For the text-containing cell, return its midpoint in (x, y) coordinate format. 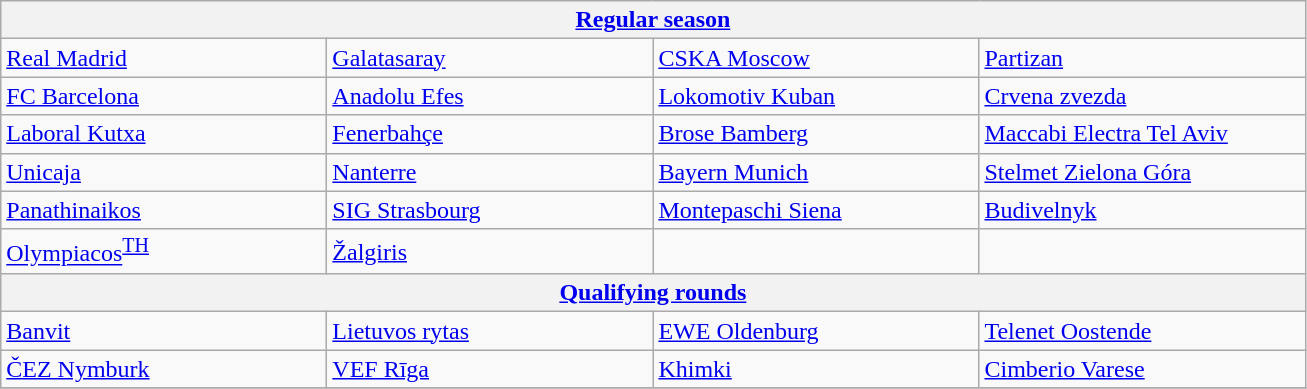
Nanterre (490, 172)
Lietuvos rytas (490, 331)
Laboral Kutxa (164, 134)
SIG Strasbourg (490, 210)
VEF Rīga (490, 369)
Partizan (1142, 58)
Telenet Oostende (1142, 331)
Bayern Munich (816, 172)
Real Madrid (164, 58)
Montepaschi Siena (816, 210)
Panathinaikos (164, 210)
Fenerbahçe (490, 134)
EWE Oldenburg (816, 331)
Maccabi Electra Tel Aviv (1142, 134)
Budivelnyk (1142, 210)
Regular season (653, 20)
Stelmet Zielona Góra (1142, 172)
FC Barcelona (164, 96)
ČEZ Nymburk (164, 369)
Galatasaray (490, 58)
Banvit (164, 331)
Anadolu Efes (490, 96)
CSKA Moscow (816, 58)
Khimki (816, 369)
Cimberio Varese (1142, 369)
OlympiacosTH (164, 252)
Žalgiris (490, 252)
Brose Bamberg (816, 134)
Lokomotiv Kuban (816, 96)
Crvena zvezda (1142, 96)
Qualifying rounds (653, 293)
Unicaja (164, 172)
